For the text-containing cell, return its midpoint in (x, y) coordinate format. 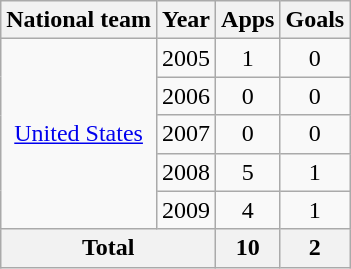
2009 (186, 210)
4 (248, 210)
National team (79, 20)
2005 (186, 58)
Goals (315, 20)
Total (108, 248)
10 (248, 248)
2008 (186, 172)
5 (248, 172)
Apps (248, 20)
2 (315, 248)
Year (186, 20)
2007 (186, 134)
United States (79, 134)
2006 (186, 96)
